Detect which cell encompasses the target text, then output its (x, y) center coordinate. 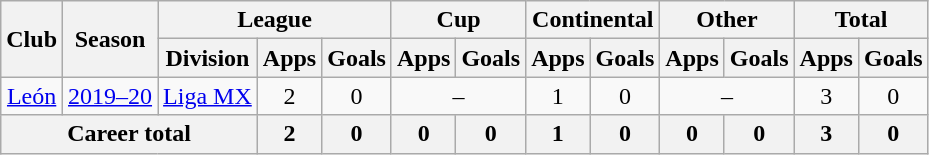
Cup (458, 20)
Division (208, 58)
Liga MX (208, 96)
League (275, 20)
Continental (593, 20)
León (32, 96)
Career total (130, 134)
Other (727, 20)
Season (110, 39)
Total (861, 20)
2019–20 (110, 96)
Club (32, 39)
